Extract the [X, Y] coordinate from the center of the cell holding the provided text.  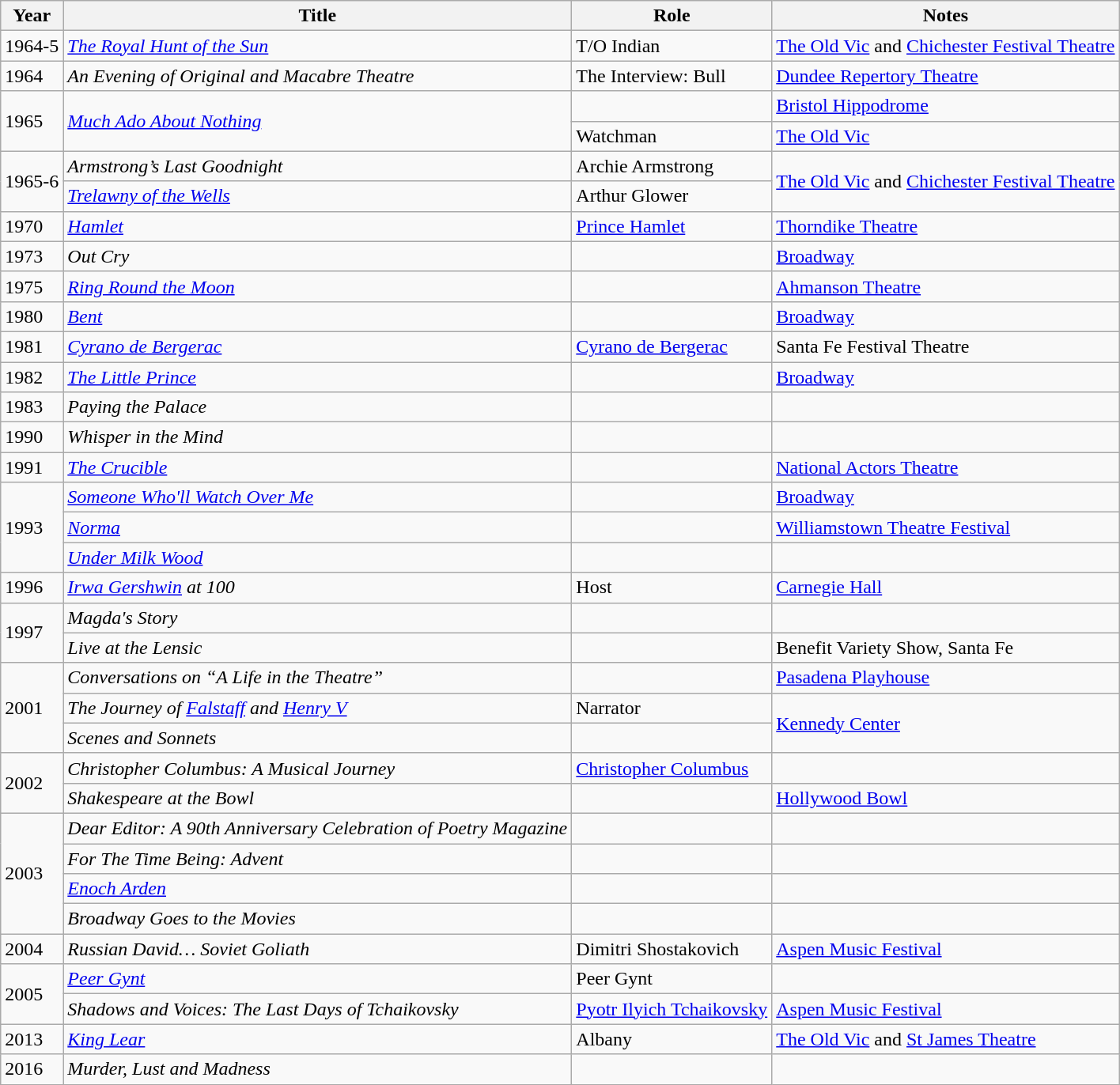
1980 [32, 316]
Conversations on “A Life in the Theatre” [318, 678]
Live at the Lensic [318, 648]
Paying the Palace [318, 407]
Christopher Columbus: A Musical Journey [318, 768]
T/O Indian [672, 46]
Irwa Gershwin at 100 [318, 588]
Dear Editor: A 90th Anniversary Celebration of Poetry Magazine [318, 828]
Watchman [672, 136]
Scenes and Sonnets [318, 738]
1964 [32, 76]
The Royal Hunt of the Sun [318, 46]
2003 [32, 873]
1996 [32, 588]
The Journey of Falstaff and Henry V [318, 708]
Christopher Columbus [672, 768]
Title [318, 16]
Kennedy Center [946, 723]
1981 [32, 346]
Armstrong’s Last Goodnight [318, 166]
1997 [32, 633]
2002 [32, 783]
Trelawny of the Wells [318, 196]
Under Milk Wood [318, 558]
Magda's Story [318, 618]
Dimitri Shostakovich [672, 949]
Ring Round the Moon [318, 286]
1991 [32, 467]
1983 [32, 407]
Notes [946, 16]
Whisper in the Mind [318, 437]
1990 [32, 437]
2001 [32, 708]
2005 [32, 994]
1993 [32, 527]
Thorndike Theatre [946, 226]
Shadows and Voices: The Last Days of Tchaikovsky [318, 1009]
Shakespeare at the Bowl [318, 798]
Pyotr Ilyich Tchaikovsky [672, 1009]
1964-5 [32, 46]
1982 [32, 377]
The Old Vic and St James Theatre [946, 1039]
Bent [318, 316]
Albany [672, 1039]
Hollywood Bowl [946, 798]
Role [672, 16]
Murder, Lust and Madness [318, 1069]
1975 [32, 286]
The Interview: Bull [672, 76]
Russian David… Soviet Goliath [318, 949]
The Old Vic [946, 136]
Dundee Repertory Theatre [946, 76]
Broadway Goes to the Movies [318, 919]
King Lear [318, 1039]
Benefit Variety Show, Santa Fe [946, 648]
An Evening of Original and Macabre Theatre [318, 76]
The Crucible [318, 467]
2004 [32, 949]
Archie Armstrong [672, 166]
Someone Who'll Watch Over Me [318, 497]
Year [32, 16]
Williamstown Theatre Festival [946, 527]
Host [672, 588]
1970 [32, 226]
Narrator [672, 708]
Norma [318, 527]
2016 [32, 1069]
Ahmanson Theatre [946, 286]
Arthur Glower [672, 196]
For The Time Being: Advent [318, 858]
1973 [32, 256]
Enoch Arden [318, 889]
Out Cry [318, 256]
Carnegie Hall [946, 588]
2013 [32, 1039]
Prince Hamlet [672, 226]
Hamlet [318, 226]
Santa Fe Festival Theatre [946, 346]
National Actors Theatre [946, 467]
Bristol Hippodrome [946, 106]
The Little Prince [318, 377]
1965-6 [32, 181]
Much Ado About Nothing [318, 121]
1965 [32, 121]
Pasadena Playhouse [946, 678]
